Extract the (x, y) coordinate from the center of the cell holding the provided text.  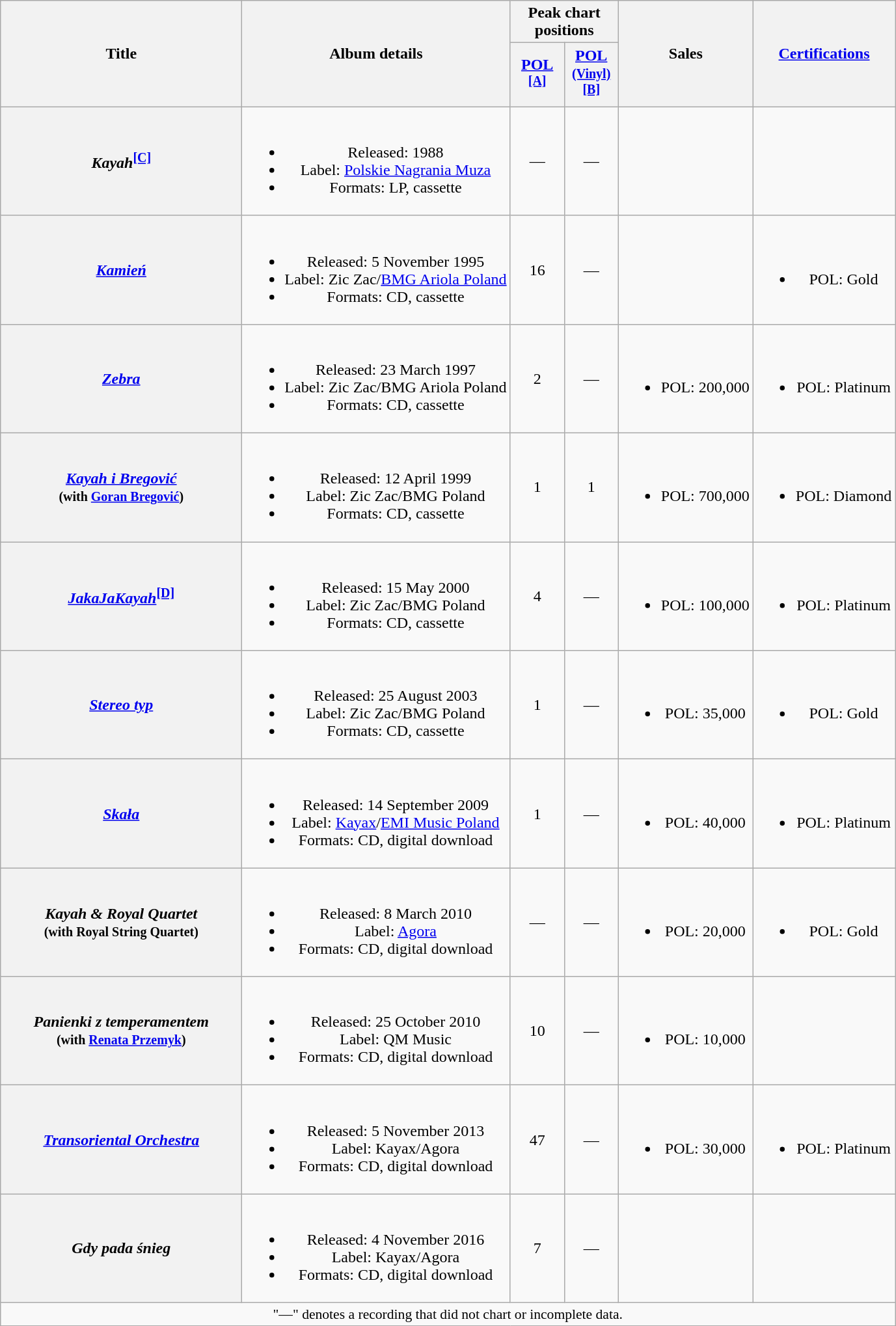
"—" denotes a recording that did not chart or incomplete data. (448, 1314)
POL: 40,000 (686, 813)
Released: 8 March 2010Label: AgoraFormats: CD, digital download (376, 923)
Released: 25 October 2010Label: QM MusicFormats: CD, digital download (376, 1031)
Peak chart positions (564, 22)
POL: 30,000 (686, 1140)
2 (537, 379)
POL: 10,000 (686, 1031)
POL: 200,000 (686, 379)
Released: 15 May 2000Label: Zic Zac/BMG PolandFormats: CD, cassette (376, 596)
Kayah[C] (121, 161)
POL: 35,000 (686, 705)
Sales (686, 54)
7 (537, 1248)
Gdy pada śnieg (121, 1248)
Album details (376, 54)
Released: 14 September 2009Label: Kayax/EMI Music PolandFormats: CD, digital download (376, 813)
Panienki z temperamentem(with Renata Przemyk) (121, 1031)
POL[A] (537, 75)
47 (537, 1140)
Transoriental Orchestra (121, 1140)
16 (537, 269)
POL(Vinyl)[B] (591, 75)
Title (121, 54)
Released: 1988Label: Polskie Nagrania MuzaFormats: LP, cassette (376, 161)
Released: 5 November 1995Label: Zic Zac/BMG Ariola PolandFormats: CD, cassette (376, 269)
Kayah i Bregović(with Goran Bregović) (121, 488)
POL: Diamond (824, 488)
Certifications (824, 54)
10 (537, 1031)
Stereo typ (121, 705)
POL: 20,000 (686, 923)
Skała (121, 813)
Released: 23 March 1997Label: Zic Zac/BMG Ariola PolandFormats: CD, cassette (376, 379)
Released: 4 November 2016Label: Kayax/AgoraFormats: CD, digital download (376, 1248)
POL: 700,000 (686, 488)
Released: 25 August 2003Label: Zic Zac/BMG PolandFormats: CD, cassette (376, 705)
Kayah & Royal Quartet(with Royal String Quartet) (121, 923)
Released: 12 April 1999Label: Zic Zac/BMG PolandFormats: CD, cassette (376, 488)
4 (537, 596)
Zebra (121, 379)
POL: 100,000 (686, 596)
JakaJaKayah[D] (121, 596)
Kamień (121, 269)
Released: 5 November 2013Label: Kayax/AgoraFormats: CD, digital download (376, 1140)
